Output the [x, y] coordinate of the center of the cell containing the given text.  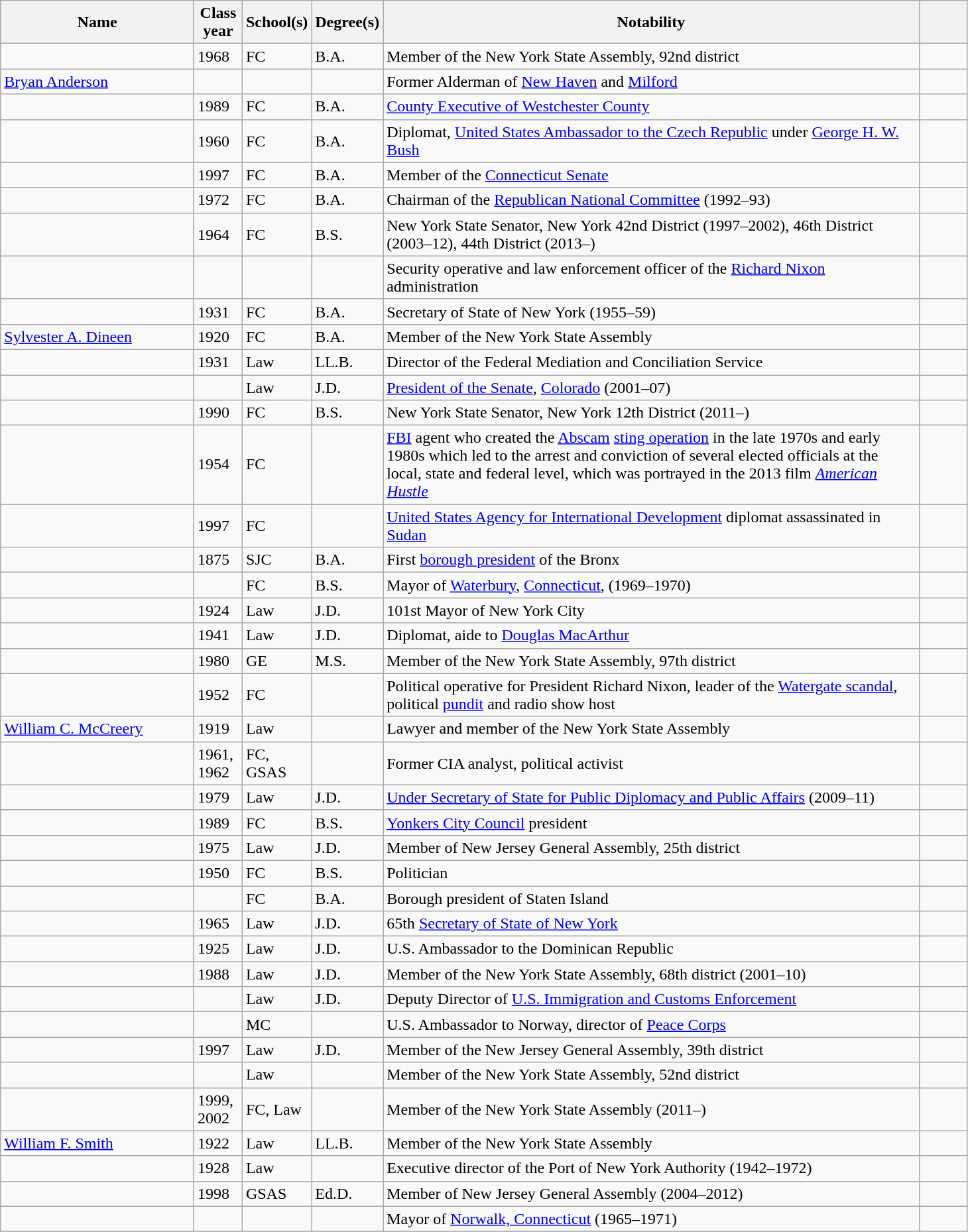
1990 [217, 413]
Deputy Director of U.S. Immigration and Customs Enforcement [651, 999]
Borough president of Staten Island [651, 898]
U.S. Ambassador to the Dominican Republic [651, 949]
1952 [217, 695]
Member of New Jersey General Assembly, 25th district [651, 848]
FC, GSAS [276, 763]
Degree(s) [347, 23]
1979 [217, 797]
Class year [217, 23]
Mayor of Waterbury, Connecticut, (1969–1970) [651, 585]
1975 [217, 848]
Bryan Anderson [97, 82]
Yonkers City Council president [651, 822]
1964 [217, 235]
M.S. [347, 661]
1980 [217, 661]
President of the Senate, Colorado (2001–07) [651, 388]
Diplomat, United States Ambassador to the Czech Republic under George H. W. Bush [651, 140]
Name [97, 23]
Security operative and law enforcement officer of the Richard Nixon administration [651, 277]
1972 [217, 200]
1954 [217, 465]
1941 [217, 636]
New York State Senator, New York 42nd District (1997–2002), 46th District (2003–12), 44th District (2013–) [651, 235]
MC [276, 1025]
Sylvester A. Dineen [97, 337]
Member of the New Jersey General Assembly, 39th district [651, 1050]
Member of the New York State Assembly, 97th district [651, 661]
1925 [217, 949]
Member of the New York State Assembly, 92nd district [651, 56]
Mayor of Norwalk, Connecticut (1965–1971) [651, 1219]
1988 [217, 974]
1999, 2002 [217, 1109]
Lawyer and member of the New York State Assembly [651, 729]
County Executive of Westchester County [651, 107]
1922 [217, 1143]
School(s) [276, 23]
Member of New Jersey General Assembly (2004–2012) [651, 1194]
Member of the New York State Assembly, 68th district (2001–10) [651, 974]
1968 [217, 56]
William F. Smith [97, 1143]
1950 [217, 873]
1998 [217, 1194]
Diplomat, aide to Douglas MacArthur [651, 636]
Chairman of the Republican National Committee (1992–93) [651, 200]
1924 [217, 610]
Member of the New York State Assembly, 52nd district [651, 1075]
First borough president of the Bronx [651, 560]
1875 [217, 560]
Politician [651, 873]
Notability [651, 23]
United States Agency for International Development diplomat assassinated in Sudan [651, 526]
1928 [217, 1168]
Under Secretary of State for Public Diplomacy and Public Affairs (2009–11) [651, 797]
Member of the Connecticut Senate [651, 175]
65th Secretary of State of New York [651, 924]
New York State Senator, New York 12th District (2011–) [651, 413]
Executive director of the Port of New York Authority (1942–1972) [651, 1168]
GSAS [276, 1194]
Political operative for President Richard Nixon, leader of the Watergate scandal, political pundit and radio show host [651, 695]
Member of the New York State Assembly (2011–) [651, 1109]
Former CIA analyst, political activist [651, 763]
1965 [217, 924]
1961, 1962 [217, 763]
101st Mayor of New York City [651, 610]
Ed.D. [347, 1194]
GE [276, 661]
SJC [276, 560]
U.S. Ambassador to Norway, director of Peace Corps [651, 1025]
1920 [217, 337]
1919 [217, 729]
William C. McCreery [97, 729]
1960 [217, 140]
Director of the Federal Mediation and Conciliation Service [651, 362]
FC, Law [276, 1109]
Former Alderman of New Haven and Milford [651, 82]
Secretary of State of New York (1955–59) [651, 311]
